Scan for the cell matching the given text and deliver its (x, y) coordinate at center. 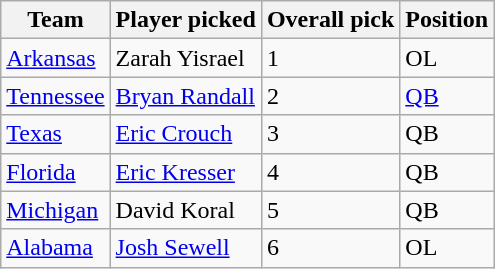
Josh Sewell (186, 248)
Alabama (56, 248)
1 (330, 58)
Eric Crouch (186, 134)
2 (330, 96)
4 (330, 172)
6 (330, 248)
Texas (56, 134)
Zarah Yisrael (186, 58)
Michigan (56, 210)
David Koral (186, 210)
Position (447, 20)
Arkansas (56, 58)
Team (56, 20)
Eric Kresser (186, 172)
Overall pick (330, 20)
Florida (56, 172)
Bryan Randall (186, 96)
Player picked (186, 20)
5 (330, 210)
3 (330, 134)
Tennessee (56, 96)
